Detect which cell encompasses the target text, then output its [X, Y] center coordinate. 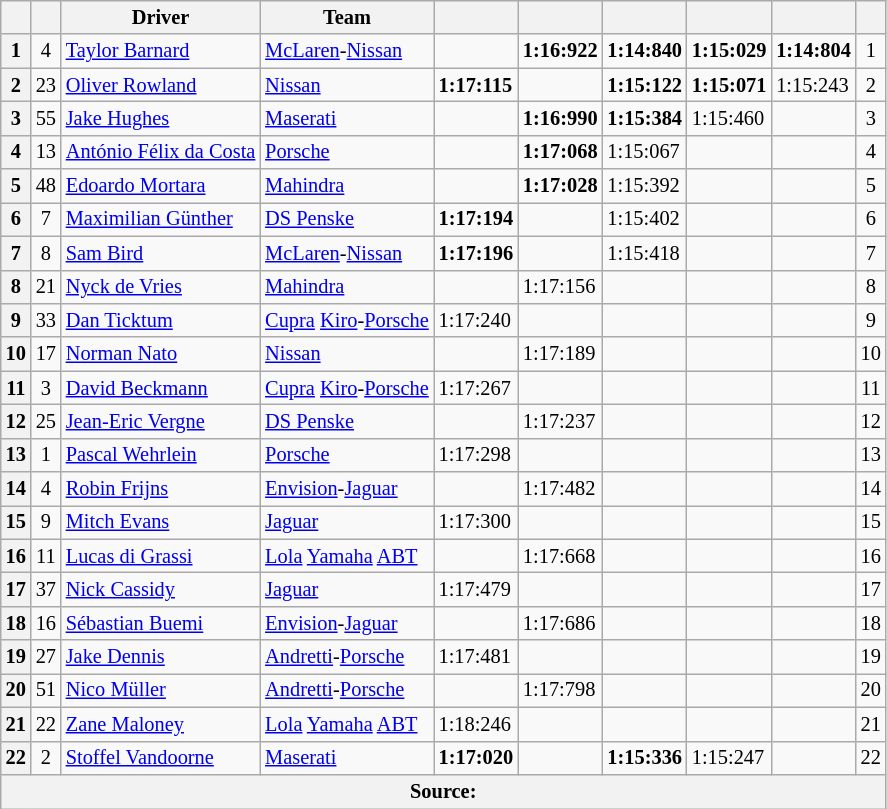
Nico Müller [160, 690]
Edoardo Mortara [160, 186]
Stoffel Vandoorne [160, 758]
1:15:071 [729, 85]
1:15:402 [644, 219]
1:17:196 [476, 253]
Oliver Rowland [160, 85]
1:17:481 [476, 657]
51 [46, 690]
1:17:189 [560, 354]
Jean-Eric Vergne [160, 421]
1:17:237 [560, 421]
David Beckmann [160, 388]
1:15:029 [729, 51]
António Félix da Costa [160, 152]
Jake Hughes [160, 118]
23 [46, 85]
25 [46, 421]
Source: [444, 791]
1:15:247 [729, 758]
1:18:246 [476, 724]
1:17:020 [476, 758]
1:17:298 [476, 455]
1:17:267 [476, 388]
1:15:122 [644, 85]
Nick Cassidy [160, 589]
1:15:392 [644, 186]
Nyck de Vries [160, 287]
Pascal Wehrlein [160, 455]
1:15:418 [644, 253]
1:15:336 [644, 758]
1:17:479 [476, 589]
1:15:243 [813, 85]
1:14:840 [644, 51]
Team [346, 17]
Sam Bird [160, 253]
1:15:384 [644, 118]
1:16:922 [560, 51]
55 [46, 118]
48 [46, 186]
Sébastian Buemi [160, 623]
37 [46, 589]
Maximilian Günther [160, 219]
27 [46, 657]
1:15:067 [644, 152]
1:15:460 [729, 118]
1:17:115 [476, 85]
Mitch Evans [160, 522]
33 [46, 320]
1:17:798 [560, 690]
1:16:990 [560, 118]
1:17:194 [476, 219]
Jake Dennis [160, 657]
1:17:300 [476, 522]
Zane Maloney [160, 724]
Dan Ticktum [160, 320]
1:17:686 [560, 623]
Robin Frijns [160, 489]
Lucas di Grassi [160, 556]
1:17:068 [560, 152]
1:17:028 [560, 186]
Driver [160, 17]
1:17:668 [560, 556]
Taylor Barnard [160, 51]
1:17:482 [560, 489]
Norman Nato [160, 354]
1:14:804 [813, 51]
1:17:156 [560, 287]
1:17:240 [476, 320]
